Pinpoint the cell where the given text exists, returning its [X, Y] midpoint coordinate. 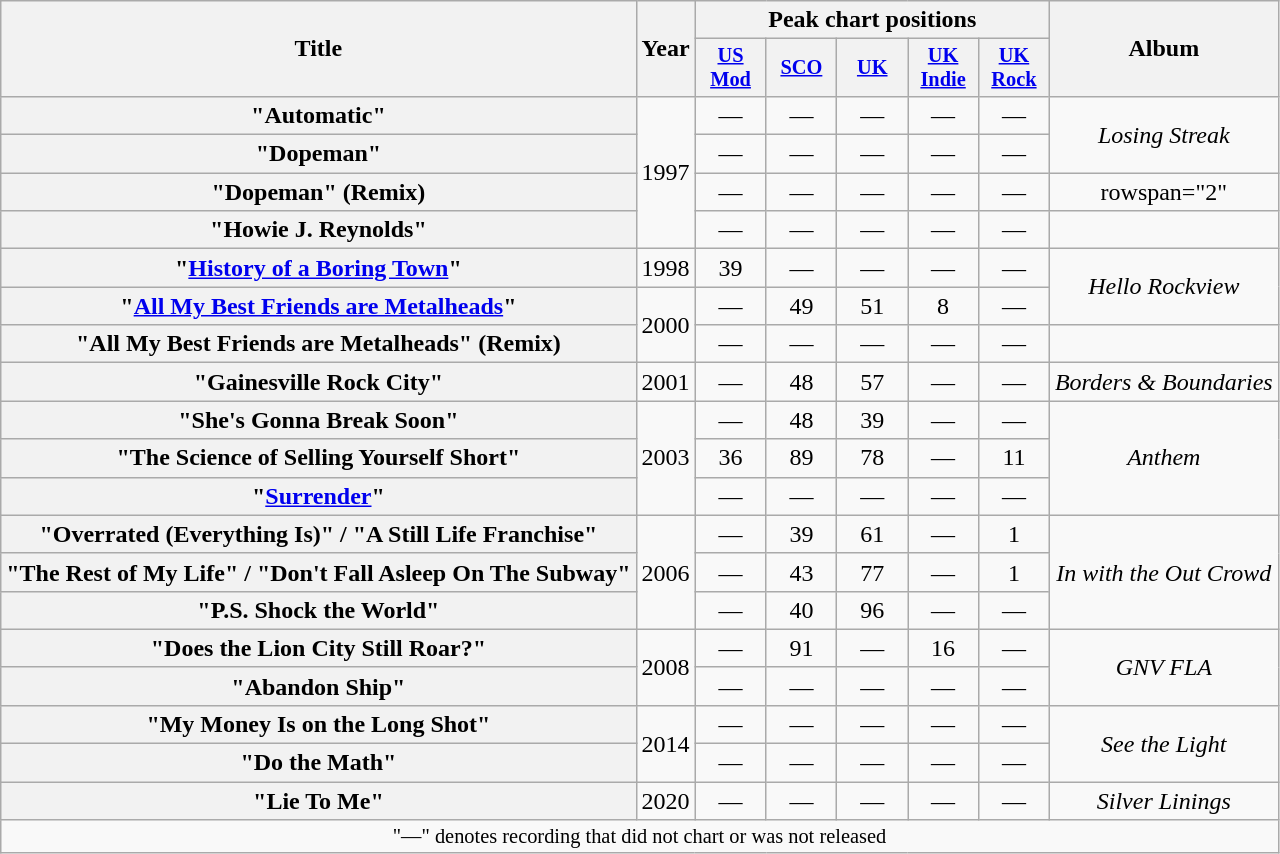
77 [872, 572]
In with the Out Crowd [1164, 572]
2001 [666, 382]
"The Science of Selling Yourself Short" [318, 458]
96 [872, 610]
US Mod [730, 68]
8 [944, 306]
"All My Best Friends are Metalheads" [318, 306]
"The Rest of My Life" / "Don't Fall Asleep On The Subway" [318, 572]
"—" denotes recording that did not chart or was not released [640, 837]
Title [318, 49]
"She's Gonna Break Soon" [318, 420]
"Abandon Ship" [318, 686]
61 [872, 534]
43 [802, 572]
49 [802, 306]
"Surrender" [318, 496]
2003 [666, 458]
2014 [666, 743]
"Dopeman" [318, 154]
"All My Best Friends are Metalheads" (Remix) [318, 344]
"Automatic" [318, 115]
2020 [666, 801]
"My Money Is on the Long Shot" [318, 724]
UKIndie [944, 68]
See the Light [1164, 743]
89 [802, 458]
Borders & Boundaries [1164, 382]
16 [944, 648]
Hello Rockview [1164, 287]
Silver Linings [1164, 801]
51 [872, 306]
rowspan="2" [1164, 192]
40 [802, 610]
Anthem [1164, 458]
Peak chart positions [872, 20]
91 [802, 648]
Album [1164, 49]
SCO [802, 68]
"Overrated (Everything Is)" / "A Still Life Franchise" [318, 534]
"Dopeman" (Remix) [318, 192]
1997 [666, 172]
Losing Streak [1164, 134]
78 [872, 458]
"History of a Boring Town" [318, 268]
"Howie J. Reynolds" [318, 230]
57 [872, 382]
GNV FLA [1164, 667]
UK [872, 68]
36 [730, 458]
2008 [666, 667]
11 [1014, 458]
2006 [666, 572]
"P.S. Shock the World" [318, 610]
"Gainesville Rock City" [318, 382]
"Lie To Me" [318, 801]
1998 [666, 268]
"Do the Math" [318, 763]
Year [666, 49]
2000 [666, 325]
"Does the Lion City Still Roar?" [318, 648]
UKRock [1014, 68]
